From the cell containing the given text, extract its center point as (X, Y) coordinate. 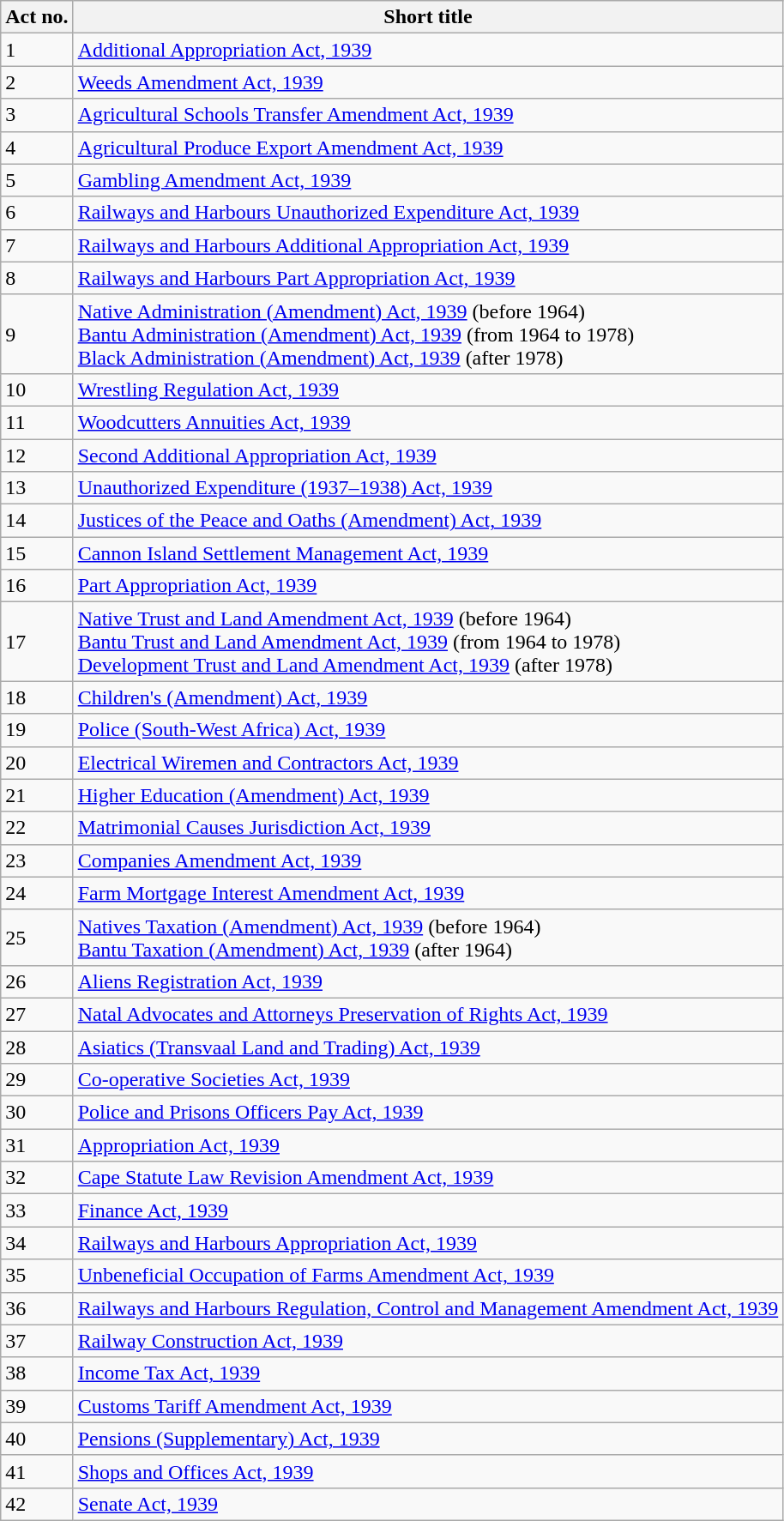
40 (37, 1439)
Additional Appropriation Act, 1939 (428, 50)
3 (37, 115)
Natal Advocates and Attorneys Preservation of Rights Act, 1939 (428, 1014)
Children's (Amendment) Act, 1939 (428, 697)
Natives Taxation (Amendment) Act, 1939 (before 1964) Bantu Taxation (Amendment) Act, 1939 (after 1964) (428, 937)
Higher Education (Amendment) Act, 1939 (428, 795)
39 (37, 1406)
Gambling Amendment Act, 1939 (428, 180)
Police and Prisons Officers Pay Act, 1939 (428, 1113)
10 (37, 389)
4 (37, 148)
Justices of the Peace and Oaths (Amendment) Act, 1939 (428, 521)
Railways and Harbours Regulation, Control and Management Amendment Act, 1939 (428, 1308)
Finance Act, 1939 (428, 1210)
7 (37, 245)
32 (37, 1178)
Matrimonial Causes Jurisdiction Act, 1939 (428, 828)
Wrestling Regulation Act, 1939 (428, 389)
24 (37, 893)
33 (37, 1210)
21 (37, 795)
13 (37, 488)
6 (37, 213)
1 (37, 50)
Appropriation Act, 1939 (428, 1145)
14 (37, 521)
5 (37, 180)
Aliens Registration Act, 1939 (428, 981)
22 (37, 828)
Senate Act, 1939 (428, 1504)
37 (37, 1341)
15 (37, 553)
2 (37, 82)
Second Additional Appropriation Act, 1939 (428, 456)
28 (37, 1047)
Unauthorized Expenditure (1937–1938) Act, 1939 (428, 488)
20 (37, 763)
Weeds Amendment Act, 1939 (428, 82)
Woodcutters Annuities Act, 1939 (428, 422)
Railways and Harbours Part Appropriation Act, 1939 (428, 278)
9 (37, 334)
25 (37, 937)
Railway Construction Act, 1939 (428, 1341)
Income Tax Act, 1939 (428, 1373)
31 (37, 1145)
30 (37, 1113)
29 (37, 1080)
Agricultural Schools Transfer Amendment Act, 1939 (428, 115)
Companies Amendment Act, 1939 (428, 860)
Cannon Island Settlement Management Act, 1939 (428, 553)
Co-operative Societies Act, 1939 (428, 1080)
Railways and Harbours Unauthorized Expenditure Act, 1939 (428, 213)
Farm Mortgage Interest Amendment Act, 1939 (428, 893)
Police (South-West Africa) Act, 1939 (428, 730)
Railways and Harbours Additional Appropriation Act, 1939 (428, 245)
Cape Statute Law Revision Amendment Act, 1939 (428, 1178)
38 (37, 1373)
8 (37, 278)
19 (37, 730)
16 (37, 586)
23 (37, 860)
27 (37, 1014)
11 (37, 422)
41 (37, 1471)
Electrical Wiremen and Contractors Act, 1939 (428, 763)
35 (37, 1276)
36 (37, 1308)
42 (37, 1504)
Act no. (37, 17)
Shops and Offices Act, 1939 (428, 1471)
Customs Tariff Amendment Act, 1939 (428, 1406)
Asiatics (Transvaal Land and Trading) Act, 1939 (428, 1047)
Agricultural Produce Export Amendment Act, 1939 (428, 148)
Part Appropriation Act, 1939 (428, 586)
12 (37, 456)
34 (37, 1243)
Short title (428, 17)
Pensions (Supplementary) Act, 1939 (428, 1439)
Railways and Harbours Appropriation Act, 1939 (428, 1243)
Unbeneficial Occupation of Farms Amendment Act, 1939 (428, 1276)
18 (37, 697)
26 (37, 981)
17 (37, 642)
